From the cell containing the given text, extract its center point as [X, Y] coordinate. 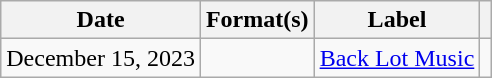
December 15, 2023 [101, 58]
Back Lot Music [397, 58]
Format(s) [257, 20]
Label [397, 20]
Date [101, 20]
